Scan for the cell matching the given text and deliver its (x, y) coordinate at center. 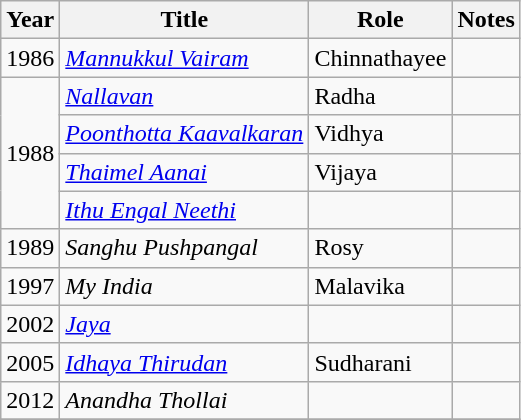
Vijaya (380, 172)
2005 (30, 362)
Mannukkul Vairam (184, 58)
Rosy (380, 248)
Nallavan (184, 96)
Radha (380, 96)
Anandha Thollai (184, 400)
Year (30, 20)
Vidhya (380, 134)
2002 (30, 324)
1997 (30, 286)
Poonthotta Kaavalkaran (184, 134)
Thaimel Aanai (184, 172)
Malavika (380, 286)
Sudharani (380, 362)
1989 (30, 248)
Sanghu Pushpangal (184, 248)
Notes (486, 20)
Title (184, 20)
My India (184, 286)
Jaya (184, 324)
2012 (30, 400)
Chinnathayee (380, 58)
Ithu Engal Neethi (184, 210)
Idhaya Thirudan (184, 362)
1988 (30, 153)
1986 (30, 58)
Role (380, 20)
